Pinpoint the cell where the given text exists, returning its (X, Y) midpoint coordinate. 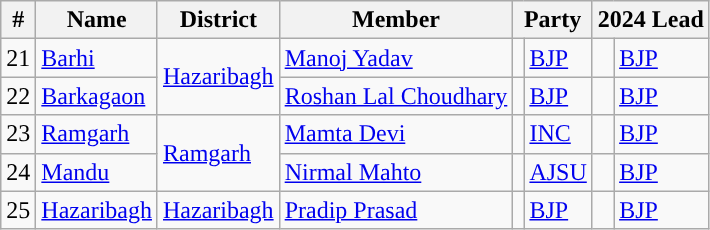
Mamta Devi (396, 134)
Mandu (97, 172)
Manoj Yadav (396, 58)
Name (97, 20)
25 (18, 210)
INC (558, 134)
Roshan Lal Choudhary (396, 96)
24 (18, 172)
Barhi (97, 58)
23 (18, 134)
Member (396, 20)
AJSU (558, 172)
Nirmal Mahto (396, 172)
22 (18, 96)
2024 Lead (650, 20)
District (218, 20)
Pradip Prasad (396, 210)
Party (552, 20)
Barkagaon (97, 96)
21 (18, 58)
# (18, 20)
